Locate the cell with the specified text and output its (x, y) center coordinate. 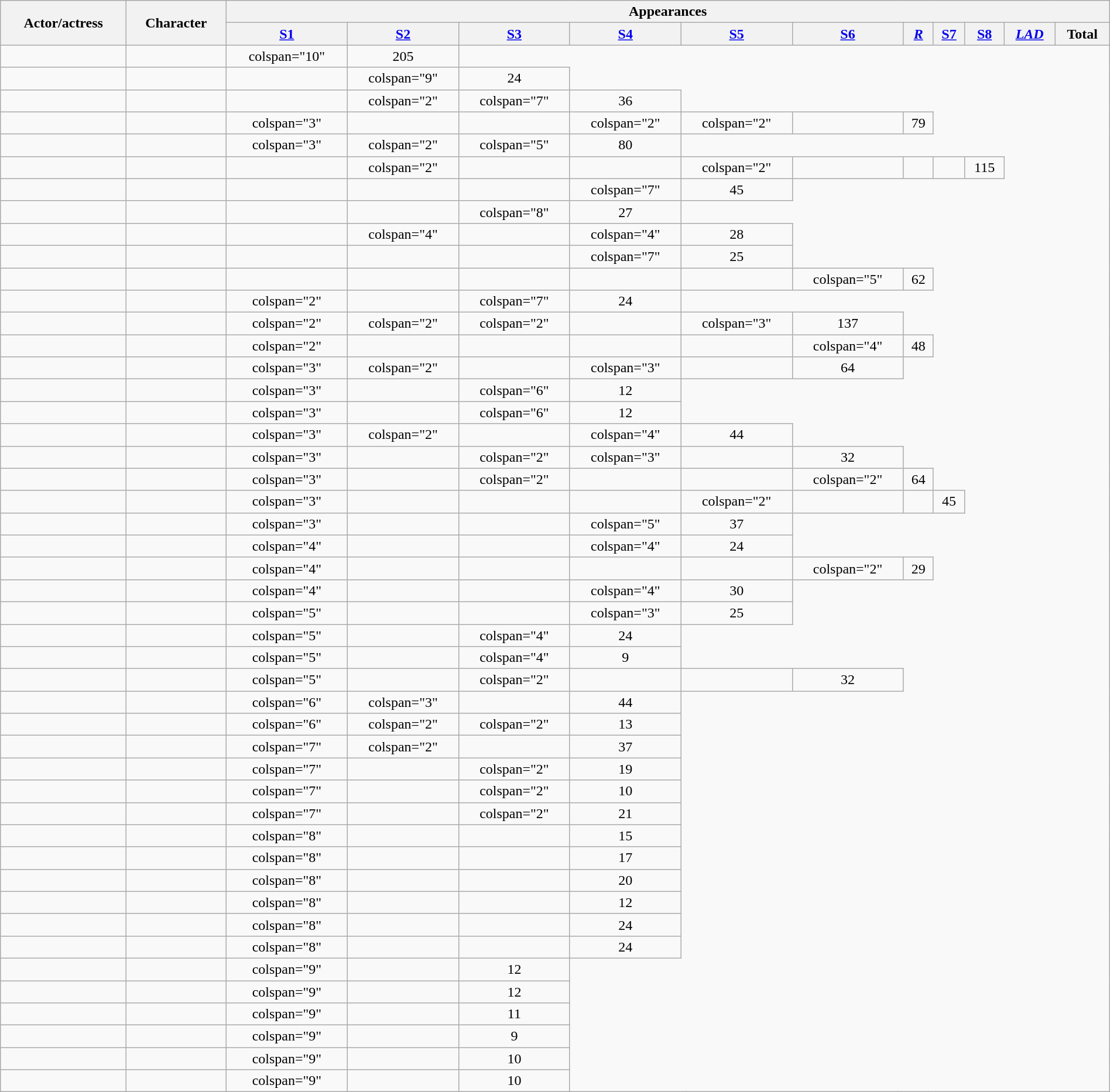
S5 (736, 34)
30 (736, 590)
15 (625, 836)
S2 (403, 34)
21 (625, 813)
Appearances (667, 12)
S8 (985, 34)
Actor/actress (63, 23)
28 (736, 234)
137 (848, 324)
Character (177, 23)
S1 (287, 34)
13 (625, 724)
115 (985, 167)
S4 (625, 34)
11 (514, 1014)
79 (918, 123)
20 (625, 880)
19 (625, 769)
205 (403, 56)
S3 (514, 34)
62 (918, 279)
27 (625, 212)
LAD (1029, 34)
17 (625, 858)
S6 (848, 34)
80 (625, 145)
R (918, 34)
48 (918, 346)
colspan="10" (287, 56)
Total (1082, 34)
36 (625, 101)
29 (918, 568)
S7 (948, 34)
